Scan for the cell matching the given text and deliver its (x, y) coordinate at center. 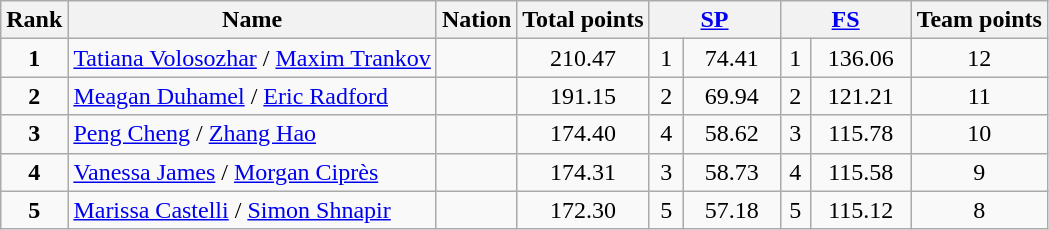
Rank (34, 20)
69.94 (732, 96)
Peng Cheng / Zhang Hao (252, 134)
174.40 (583, 134)
115.12 (860, 210)
FS (846, 20)
Vanessa James / Morgan Ciprès (252, 172)
8 (979, 210)
210.47 (583, 58)
12 (979, 58)
57.18 (732, 210)
Total points (583, 20)
Tatiana Volosozhar / Maxim Trankov (252, 58)
74.41 (732, 58)
121.21 (860, 96)
Meagan Duhamel / Eric Radford (252, 96)
Team points (979, 20)
191.15 (583, 96)
58.62 (732, 134)
11 (979, 96)
Name (252, 20)
115.58 (860, 172)
174.31 (583, 172)
SP (714, 20)
10 (979, 134)
136.06 (860, 58)
58.73 (732, 172)
9 (979, 172)
172.30 (583, 210)
115.78 (860, 134)
Marissa Castelli / Simon Shnapir (252, 210)
Nation (476, 20)
